Identify which cell holds the provided text, then report its (x, y) central coordinate. 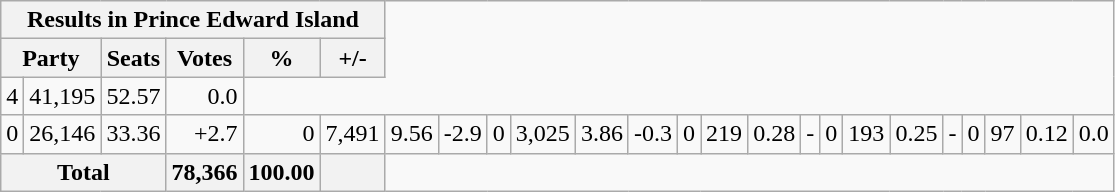
3,025 (542, 134)
0.12 (1046, 134)
Votes (204, 58)
-2.9 (462, 134)
3.86 (602, 134)
0.25 (916, 134)
Total (84, 172)
78,366 (204, 172)
7,491 (352, 134)
100.00 (282, 172)
+/- (352, 58)
9.56 (412, 134)
4 (12, 96)
Results in Prince Edward Island (193, 20)
41,195 (62, 96)
33.36 (134, 134)
26,146 (62, 134)
219 (724, 134)
Seats (134, 58)
97 (1002, 134)
% (282, 58)
0.28 (774, 134)
-0.3 (652, 134)
+2.7 (204, 134)
52.57 (134, 96)
Party (51, 58)
193 (866, 134)
